Capture the cell that displays the provided text and extract its [X, Y] central coordinate. 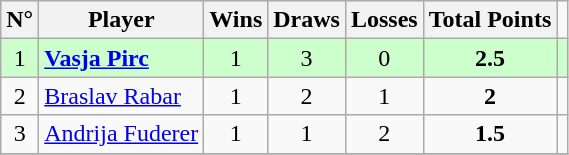
2.5 [490, 58]
Braslav Rabar [122, 96]
Andrija Fuderer [122, 134]
0 [384, 58]
1.5 [490, 134]
N° [20, 20]
Player [122, 20]
Total Points [490, 20]
Losses [384, 20]
Wins [236, 20]
Vasja Pirc [122, 58]
Draws [307, 20]
